Scan for the cell matching the given text and deliver its (X, Y) coordinate at center. 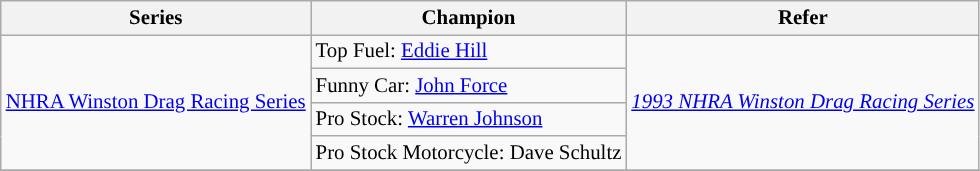
Refer (802, 18)
Champion (469, 18)
Pro Stock Motorcycle: Dave Schultz (469, 153)
Pro Stock: Warren Johnson (469, 119)
Top Fuel: Eddie Hill (469, 51)
1993 NHRA Winston Drag Racing Series (802, 102)
Series (156, 18)
NHRA Winston Drag Racing Series (156, 102)
Funny Car: John Force (469, 85)
